Return the [x, y] coordinate for the center point of the cell that contains the specified text.  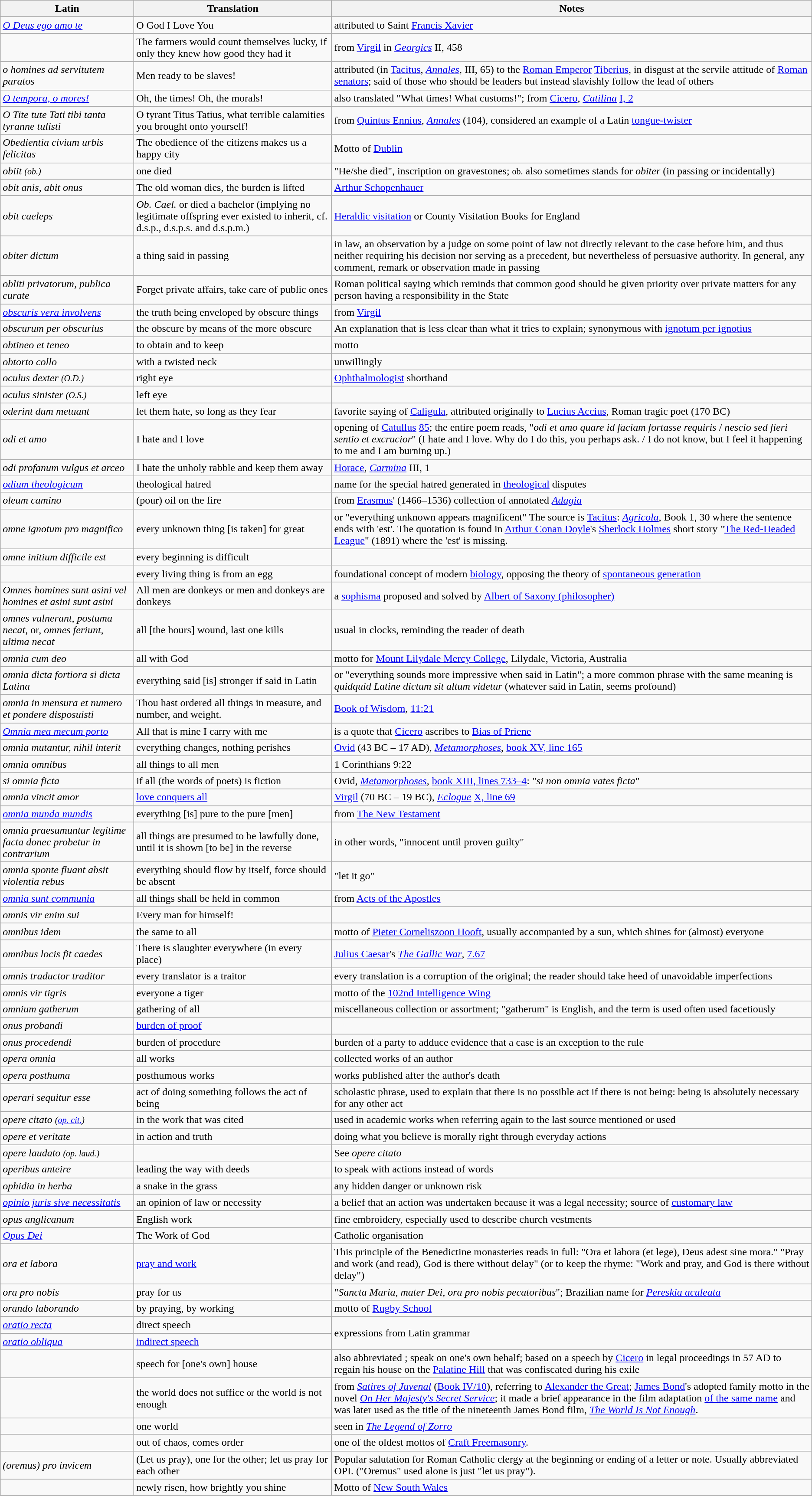
omne ignotum pro magnifico [67, 529]
the truth being enveloped by obscure things [233, 312]
Ovid, Metamorphoses, book XIII, lines 733–4: "si non omnia vates ficta" [572, 781]
miscellaneous collection or assortment; "gatherum" is English, and the term is used often used facetiously [572, 1009]
unwillingly [572, 362]
pray and work [233, 1264]
(pour) oil on the fire [233, 501]
obiit (ob.) [67, 171]
obit caeleps [67, 216]
orando laborando [67, 1309]
newly risen, how brightly you shine [233, 1487]
opus anglicanum [67, 1219]
usual in clocks, reminding the reader of death [572, 630]
omnia praesumuntur legitime facta donec probetur in contrarium [67, 842]
from Virgil in Georgics II, 458 [572, 48]
attributed to Saint Francis Xavier [572, 25]
gathering of all [233, 1009]
in other words, "innocent until proven guilty" [572, 842]
operari sequitur esse [67, 1097]
ora pro nobis [67, 1292]
opinio juris sive necessitatis [67, 1202]
Ovid (43 BC – 17 AD), Metamorphoses, book XV, line 165 [572, 748]
everything [is] pure to the pure [men] [233, 814]
opera omnia [67, 1059]
the world does not suffice or the world is not enough [233, 1398]
Motto of New South Wales [572, 1487]
every living thing is from an egg [233, 573]
posthumous works [233, 1075]
leading the way with deeds [233, 1169]
operibus anteire [67, 1169]
burden of procedure [233, 1042]
indirect speech [233, 1342]
oleum camino [67, 501]
Every man for himself! [233, 915]
favorite saying of Caligula, attributed originally to Lucius Accius, Roman tragic poet (170 BC) [572, 411]
onus procedendi [67, 1042]
ora et labora [67, 1264]
foundational concept of modern biology, opposing the theory of spontaneous generation [572, 573]
everything changes, nothing perishes [233, 748]
by praying, by working [233, 1309]
Horace, Carmina III, 1 [572, 468]
the same to all [233, 931]
every translator is a traitor [233, 976]
one world [233, 1426]
omnia sunt communia [67, 898]
oderint dum metuant [67, 411]
Forget private affairs, take care of public ones [233, 290]
Motto of Dublin [572, 148]
onus probandi [67, 1026]
Omnes homines sunt asini vel homines et asini sunt asini [67, 596]
obtorto collo [67, 362]
Oh, the times! Oh, the morals! [233, 98]
(Let us pray), one for the other; let us pray for each other [233, 1465]
fine embroidery, especially used to describe church vestments [572, 1219]
let them hate, so long as they fear [233, 411]
burden of a party to adduce evidence that a case is an exception to the rule [572, 1042]
Virgil (70 BC – 19 BC), Eclogue X, line 69 [572, 797]
English work [233, 1219]
from Acts of the Apostles [572, 898]
obscuris vera involvens [67, 312]
obit anis, abit onus [67, 187]
omnia omnibus [67, 764]
Opus Dei [67, 1235]
omnes vulnerant, postuma necat, or, omnes feriunt, ultima necat [67, 630]
oratio recta [67, 1325]
The old woman dies, the burden is lifted [233, 187]
to obtain and to keep [233, 345]
Ophthalmologist shorthand [572, 378]
collected works of an author [572, 1059]
everything should flow by itself, force should be absent [233, 876]
omnis vir enim sui [67, 915]
all works [233, 1059]
one of the oldest mottos of Craft Freemasonry. [572, 1443]
expressions from Latin grammar [572, 1333]
Omnia mea mecum porto [67, 731]
omnia dicta fortiora si dicta Latina [67, 681]
opere laudato (op. laud.) [67, 1153]
from Virgil [572, 312]
all with God [233, 658]
I hate and I love [233, 439]
if all (the words of poets) is fiction [233, 781]
o homines ad servitutem paratos [67, 75]
out of chaos, comes order [233, 1443]
obtineo et teneo [67, 345]
all things shall be held in common [233, 898]
a belief that an action was undertaken because it was a legal necessity; source of customary law [572, 1202]
ophidia in herba [67, 1186]
odi profanum vulgus et arceo [67, 468]
omnis vir tigris [67, 993]
act of doing something follows the act of being [233, 1097]
oculus dexter (O.D.) [67, 378]
theological hatred [233, 484]
1 Corinthians 9:22 [572, 764]
left eye [233, 395]
See opere citato [572, 1153]
All that is mine I carry with me [233, 731]
omnia sponte fluant absit violentia rebus [67, 876]
from The New Testament [572, 814]
omnia cum deo [67, 658]
opere et veritate [67, 1136]
Thou hast ordered all things in measure, and number, and weight. [233, 709]
direct speech [233, 1325]
name for the special hatred generated in theological disputes [572, 484]
O Deus ego amo te [67, 25]
from Quintus Ennius, Annales (104), considered an example of a Latin tongue-twister [572, 121]
every beginning is difficult [233, 557]
omnia munda mundis [67, 814]
omne initium difficile est [67, 557]
used in academic works when referring again to the last source mentioned or used [572, 1120]
all [the hours] wound, last one kills [233, 630]
a thing said in passing [233, 255]
Notes [572, 9]
An explanation that is less clear than what it tries to explain; synonymous with ignotum per ignotius [572, 329]
odium theologicum [67, 484]
in action and truth [233, 1136]
everyone a tiger [233, 993]
Latin [67, 9]
with a twisted neck [233, 362]
The farmers would count themselves lucky, if only they knew how good they had it [233, 48]
motto of the 102nd Intelligence Wing [572, 993]
to speak with actions instead of words [572, 1169]
motto [572, 345]
"He/she died", inscription on gravestones; ob. also sometimes stands for obiter (in passing or incidentally) [572, 171]
Catholic organisation [572, 1235]
"let it go" [572, 876]
O tyrant Titus Tatius, what terrible calamities you brought onto yourself! [233, 121]
motto of Pieter Corneliszoon Hooft, usually accompanied by a sun, which shines for (almost) everyone [572, 931]
doing what you believe is morally right through everyday actions [572, 1136]
pray for us [233, 1292]
every translation is a corruption of the original; the reader should take heed of unavoidable imperfections [572, 976]
motto of Rugby School [572, 1309]
Obedientia civium urbis felicitas [67, 148]
works published after the author's death [572, 1075]
from Erasmus' (1466–1536) collection of annotated Adagia [572, 501]
omnis traductor traditor [67, 976]
There is slaughter everywhere (in every place) [233, 953]
O tempora, o mores! [67, 98]
oculus sinister (O.S.) [67, 395]
every unknown thing [is taken] for great [233, 529]
love conquers all [233, 797]
All men are donkeys or men and donkeys are donkeys [233, 596]
obscurum per obscurius [67, 329]
burden of proof [233, 1026]
Men ready to be slaves! [233, 75]
one died [233, 171]
a sophisma proposed and solved by Albert of Saxony (philosopher) [572, 596]
(oremus) pro invicem [67, 1465]
omnibus idem [67, 931]
oratio obliqua [67, 1342]
The Work of God [233, 1235]
The obedience of the citizens makes us a happy city [233, 148]
opera posthuma [67, 1075]
Heraldic visitation or County Visitation Books for England [572, 216]
in the work that was cited [233, 1120]
omnia in mensura et numero et pondere disposuisti [67, 709]
is a quote that Cicero ascribes to Bias of Priene [572, 731]
omnia mutantur, nihil interit [67, 748]
right eye [233, 378]
Translation [233, 9]
si omnia ficta [67, 781]
everything said [is] stronger if said in Latin [233, 681]
Book of Wisdom, 11:21 [572, 709]
obiter dictum [67, 255]
speech for [one's own] house [233, 1364]
all things are presumed to be lawfully done, until it is shown [to be] in the reverse [233, 842]
omnia vincit amor [67, 797]
I hate the unholy rabble and keep them away [233, 468]
Arthur Schopenhauer [572, 187]
omnibus locis fit caedes [67, 953]
"Sancta Maria, mater Dei, ora pro nobis pecatoribus"; Brazilian name for Pereskia aculeata [572, 1292]
also translated "What times! What customs!"; from Cicero, Catilina I, 2 [572, 98]
Ob. Cael. or died a bachelor (implying no legitimate offspring ever existed to inherit, cf. d.s.p., d.s.p.s. and d.s.p.m.) [233, 216]
opere citato (op. cit.) [67, 1120]
all things to all men [233, 764]
any hidden danger or unknown risk [572, 1186]
scholastic phrase, used to explain that there is no possible act if there is not being: being is absolutely necessary for any other act [572, 1097]
Julius Caesar's The Gallic War, 7.67 [572, 953]
omnium gatherum [67, 1009]
O Tite tute Tati tibi tanta tyranne tulisti [67, 121]
the obscure by means of the more obscure [233, 329]
motto for Mount Lilydale Mercy College, Lilydale, Victoria, Australia [572, 658]
O God I Love You [233, 25]
a snake in the grass [233, 1186]
obliti privatorum, publica curate [67, 290]
odi et amo [67, 439]
an opinion of law or necessity [233, 1202]
seen in The Legend of Zorro [572, 1426]
